Search for the cell housing the specified text and yield its [X, Y] center coordinate. 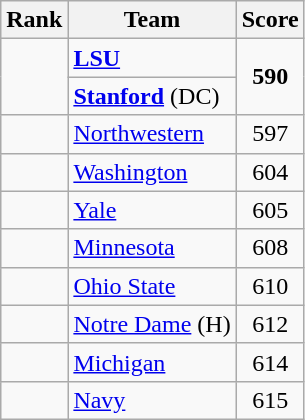
Rank [34, 20]
Stanford (DC) [152, 96]
Navy [152, 400]
Score [270, 20]
Notre Dame (H) [152, 324]
614 [270, 362]
Team [152, 20]
597 [270, 134]
Michigan [152, 362]
Northwestern [152, 134]
LSU [152, 58]
590 [270, 77]
610 [270, 286]
612 [270, 324]
608 [270, 248]
615 [270, 400]
Washington [152, 172]
Minnesota [152, 248]
605 [270, 210]
Yale [152, 210]
Ohio State [152, 286]
604 [270, 172]
